Return [X, Y] of the center of cell containing provided text 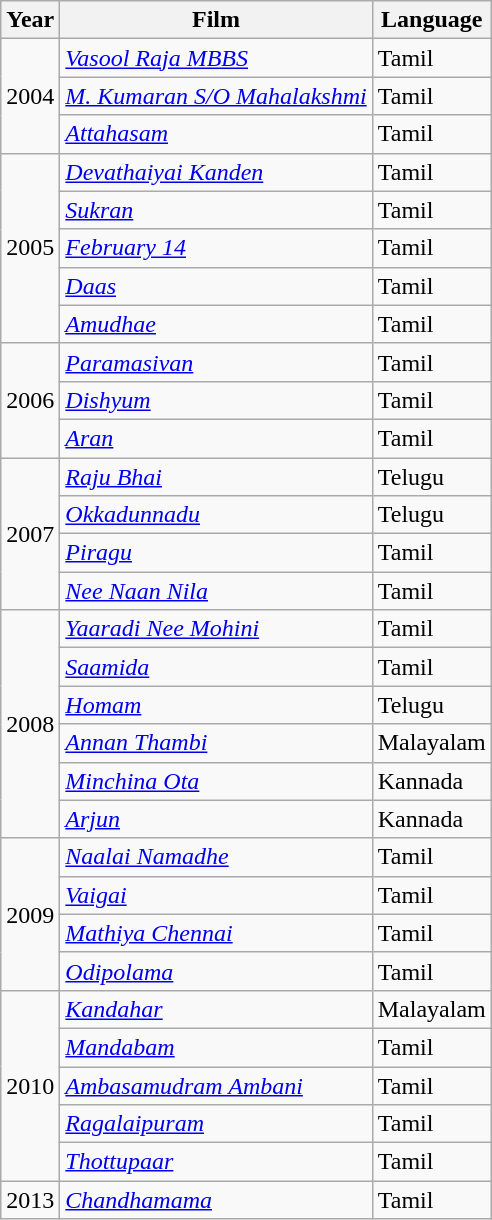
Mandabam [216, 1047]
Aran [216, 438]
Kandahar [216, 1009]
Vasool Raja MBBS [216, 58]
Minchina Ota [216, 781]
M. Kumaran S/O Mahalakshmi [216, 96]
Mathiya Chennai [216, 933]
Chandhamama [216, 1200]
2005 [30, 248]
Annan Thambi [216, 743]
Piragu [216, 553]
2010 [30, 1085]
Yaaradi Nee Mohini [216, 629]
Ambasamudram Ambani [216, 1085]
February 14 [216, 248]
2006 [30, 400]
Amudhae [216, 324]
Sukran [216, 210]
Ragalaipuram [216, 1124]
Odipolama [216, 971]
2008 [30, 724]
Year [30, 20]
Saamida [216, 667]
Film [216, 20]
Arjun [216, 819]
Nee Naan Nila [216, 591]
2013 [30, 1200]
Devathaiyai Kanden [216, 172]
2007 [30, 534]
2004 [30, 96]
Okkadunnadu [216, 515]
Thottupaar [216, 1162]
Homam [216, 705]
Language [432, 20]
Attahasam [216, 134]
Daas [216, 286]
Dishyum [216, 400]
Raju Bhai [216, 477]
Naalai Namadhe [216, 857]
2009 [30, 914]
Vaigai [216, 895]
Paramasivan [216, 362]
